Find where the given text appears and provide that cell's center as (x, y) coordinate. 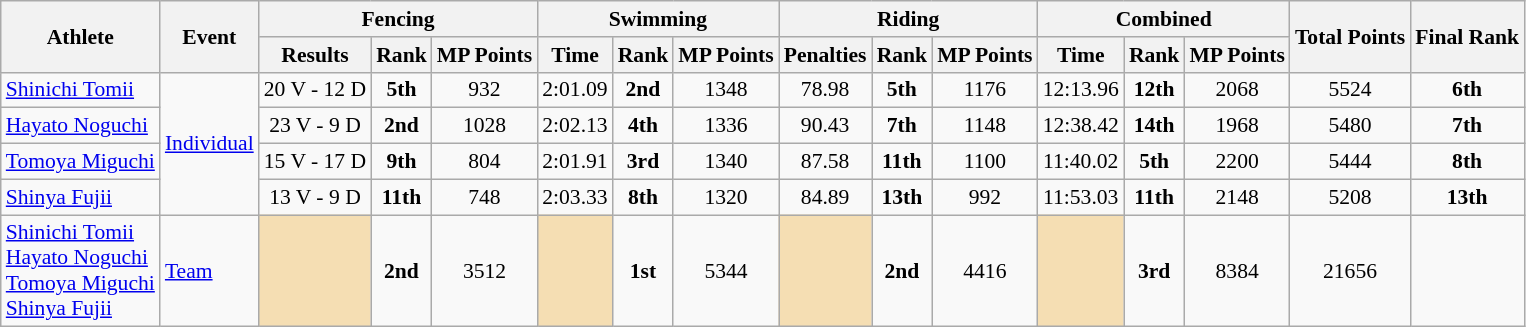
2148 (1236, 197)
5444 (1350, 162)
87.58 (826, 162)
9th (402, 162)
Individual (210, 143)
5208 (1350, 197)
5344 (726, 271)
1176 (984, 90)
1148 (984, 126)
1968 (1236, 126)
Final Rank (1467, 36)
3512 (484, 271)
Athlete (80, 36)
23 V - 9 D (315, 126)
13 V - 9 D (315, 197)
5480 (1350, 126)
1320 (726, 197)
Event (210, 36)
992 (984, 197)
14th (1154, 126)
5524 (1350, 90)
1340 (726, 162)
2068 (1236, 90)
12:13.96 (1081, 90)
2:01.91 (574, 162)
12th (1154, 90)
21656 (1350, 271)
804 (484, 162)
1100 (984, 162)
Team (210, 271)
1336 (726, 126)
4th (644, 126)
Fencing (398, 19)
90.43 (826, 126)
2:02.13 (574, 126)
Penalties (826, 55)
Shinichi Tomii (80, 90)
8384 (1236, 271)
11:40.02 (1081, 162)
2:01.09 (574, 90)
Combined (1164, 19)
78.98 (826, 90)
20 V - 12 D (315, 90)
Hayato Noguchi (80, 126)
2:03.33 (574, 197)
15 V - 17 D (315, 162)
Results (315, 55)
748 (484, 197)
2200 (1236, 162)
Swimming (658, 19)
4416 (984, 271)
1028 (484, 126)
1st (644, 271)
Total Points (1350, 36)
6th (1467, 90)
11:53.03 (1081, 197)
Shinya Fujii (80, 197)
12:38.42 (1081, 126)
1348 (726, 90)
84.89 (826, 197)
Shinichi TomiiHayato NoguchiTomoya MiguchiShinya Fujii (80, 271)
932 (484, 90)
Riding (908, 19)
Tomoya Miguchi (80, 162)
